Return the [x, y] coordinate for the center point of the cell that contains the specified text.  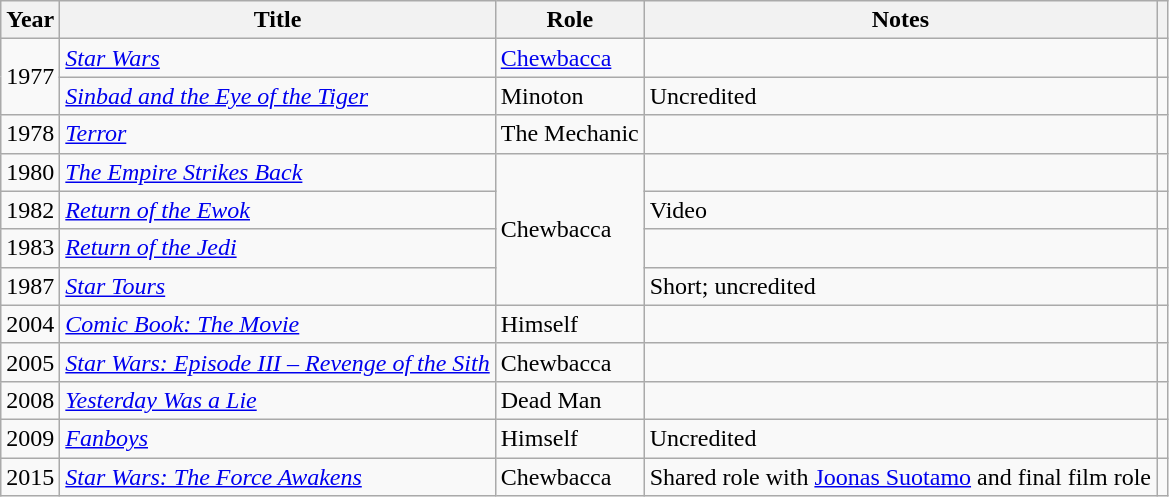
Star Wars [278, 58]
Minoton [570, 96]
Shared role with Joonas Suotamo and final film role [900, 477]
2005 [30, 362]
1980 [30, 172]
Yesterday Was a Lie [278, 400]
2009 [30, 438]
Short; uncredited [900, 286]
Sinbad and the Eye of the Tiger [278, 96]
Notes [900, 20]
Dead Man [570, 400]
Return of the Jedi [278, 248]
Star Wars: The Force Awakens [278, 477]
Video [900, 210]
1977 [30, 77]
2015 [30, 477]
Comic Book: The Movie [278, 324]
Star Wars: Episode III – Revenge of the Sith [278, 362]
Terror [278, 134]
Fanboys [278, 438]
2004 [30, 324]
Year [30, 20]
1982 [30, 210]
2008 [30, 400]
The Mechanic [570, 134]
1978 [30, 134]
Role [570, 20]
Return of the Ewok [278, 210]
The Empire Strikes Back [278, 172]
1987 [30, 286]
1983 [30, 248]
Star Tours [278, 286]
Title [278, 20]
